Search for the cell housing the specified text and yield its [x, y] center coordinate. 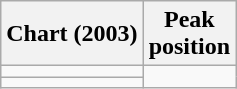
Peakposition [189, 34]
Chart (2003) [72, 34]
